Identify which cell holds the provided text, then report its (X, Y) central coordinate. 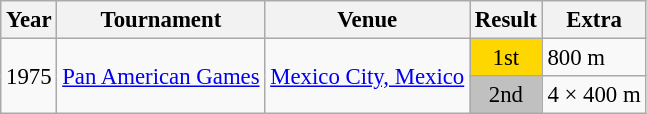
2nd (506, 95)
Tournament (161, 20)
Venue (368, 20)
Result (506, 20)
Mexico City, Mexico (368, 76)
Extra (594, 20)
Pan American Games (161, 76)
1975 (29, 76)
4 × 400 m (594, 95)
800 m (594, 58)
Year (29, 20)
1st (506, 58)
